Return [x, y] of the center of cell containing provided text 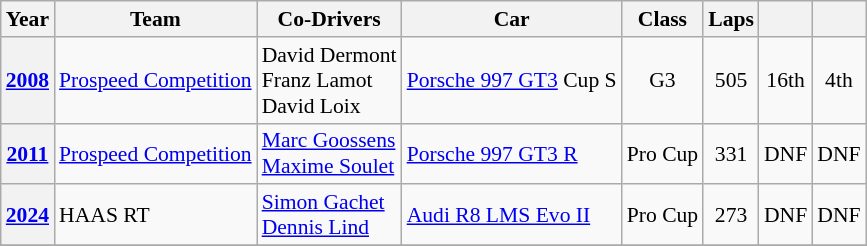
Audi R8 LMS Evo II [512, 216]
16th [786, 80]
4th [838, 80]
2008 [28, 80]
Porsche 997 GT3 R [512, 154]
Laps [731, 19]
273 [731, 216]
HAAS RT [156, 216]
Porsche 997 GT3 Cup S [512, 80]
Co-Drivers [330, 19]
331 [731, 154]
2024 [28, 216]
Simon Gachet Dennis Lind [330, 216]
Team [156, 19]
Marc Goossens Maxime Soulet [330, 154]
Class [662, 19]
Year [28, 19]
Car [512, 19]
505 [731, 80]
David Dermont Franz Lamot David Loix [330, 80]
G3 [662, 80]
2011 [28, 154]
